Locate the cell with the specified text and output its [X, Y] center coordinate. 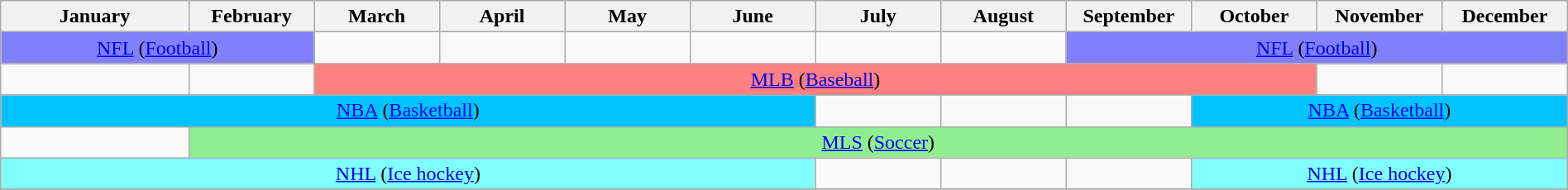
November [1379, 17]
MLB (Baseball) [815, 79]
July [878, 17]
August [1004, 17]
October [1255, 17]
February [251, 17]
December [1505, 17]
March [377, 17]
June [753, 17]
MLS (Soccer) [878, 142]
January [94, 17]
May [628, 17]
September [1129, 17]
April [502, 17]
